Capture the cell that displays the provided text and extract its (x, y) central coordinate. 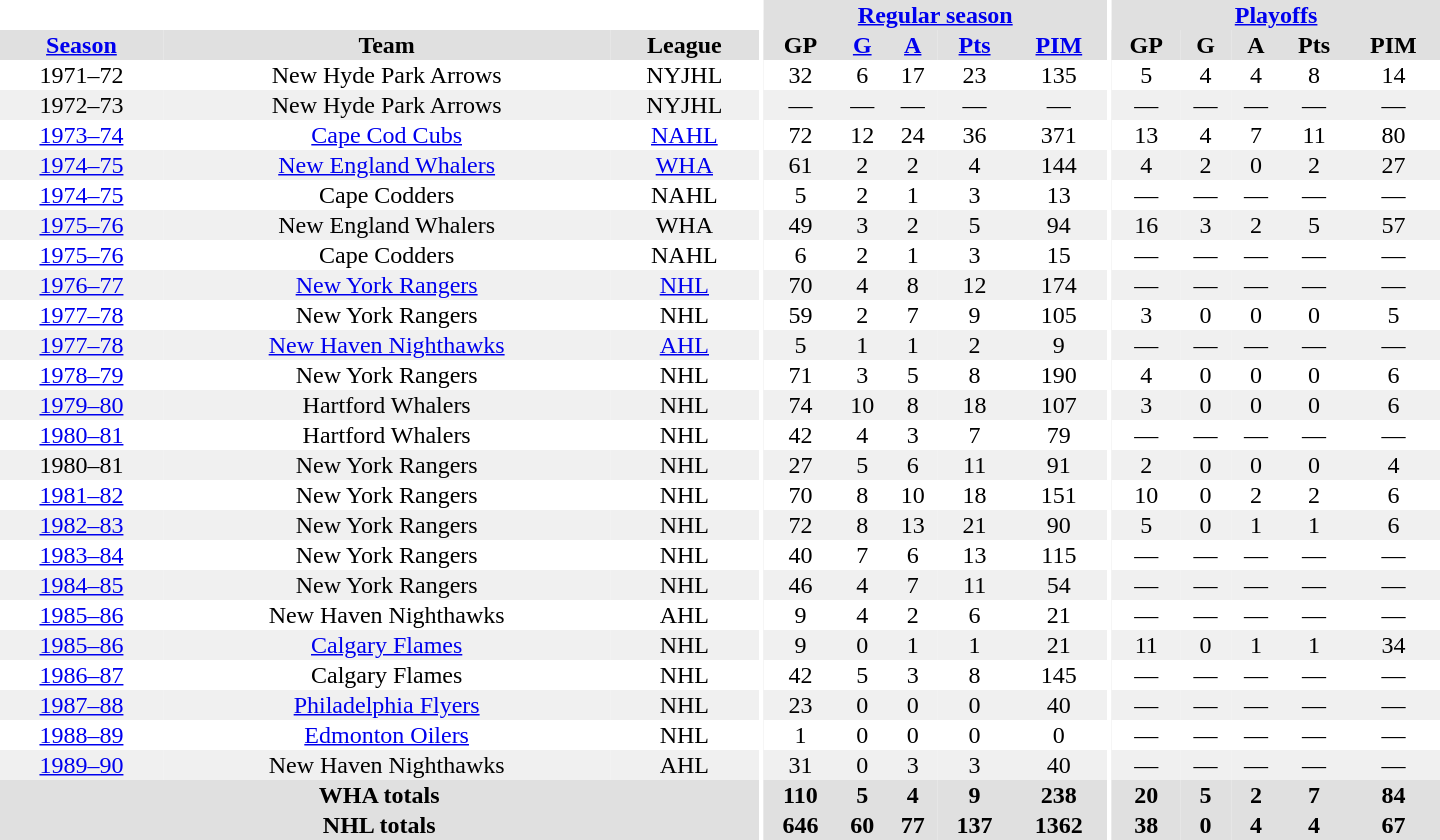
Philadelphia Flyers (386, 705)
1984–85 (82, 585)
1972–73 (82, 105)
1981–82 (82, 495)
1989–90 (82, 765)
League (684, 45)
46 (800, 585)
36 (974, 135)
1973–74 (82, 135)
59 (800, 315)
137 (974, 825)
371 (1059, 135)
79 (1059, 435)
1971–72 (82, 75)
60 (862, 825)
1987–88 (82, 705)
49 (800, 225)
151 (1059, 495)
110 (800, 795)
1976–77 (82, 285)
135 (1059, 75)
80 (1394, 135)
61 (800, 165)
14 (1394, 75)
Season (82, 45)
74 (800, 405)
Playoffs (1276, 15)
144 (1059, 165)
107 (1059, 405)
174 (1059, 285)
20 (1146, 795)
105 (1059, 315)
1362 (1059, 825)
1978–79 (82, 375)
94 (1059, 225)
15 (1059, 255)
115 (1059, 555)
Cape Cod Cubs (386, 135)
1979–80 (82, 405)
57 (1394, 225)
Regular season (936, 15)
24 (914, 135)
1983–84 (82, 555)
34 (1394, 645)
38 (1146, 825)
1982–83 (82, 525)
NHL totals (379, 825)
90 (1059, 525)
16 (1146, 225)
Team (386, 45)
145 (1059, 675)
67 (1394, 825)
91 (1059, 465)
238 (1059, 795)
71 (800, 375)
84 (1394, 795)
1988–89 (82, 735)
32 (800, 75)
77 (914, 825)
54 (1059, 585)
17 (914, 75)
31 (800, 765)
Edmonton Oilers (386, 735)
646 (800, 825)
190 (1059, 375)
WHA totals (379, 795)
1986–87 (82, 675)
